From the cell containing the given text, extract its center point as [x, y] coordinate. 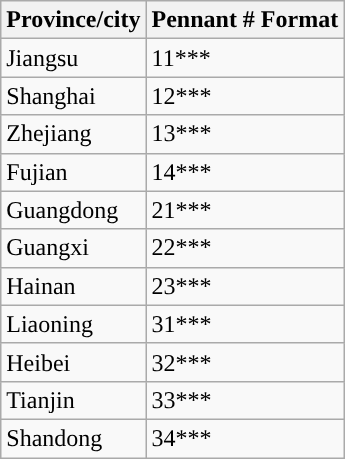
Hainan [74, 286]
23*** [245, 286]
Guangxi [74, 248]
31*** [245, 324]
32*** [245, 362]
Jiangsu [74, 58]
Guangdong [74, 210]
11*** [245, 58]
Shandong [74, 438]
Heibei [74, 362]
Shanghai [74, 96]
Province/city [74, 20]
21*** [245, 210]
14*** [245, 172]
Fujian [74, 172]
Pennant # Format [245, 20]
34*** [245, 438]
22*** [245, 248]
Zhejiang [74, 134]
33*** [245, 400]
12*** [245, 96]
13*** [245, 134]
Tianjin [74, 400]
Liaoning [74, 324]
